Extract the [x, y] coordinate from the center of the cell holding the provided text.  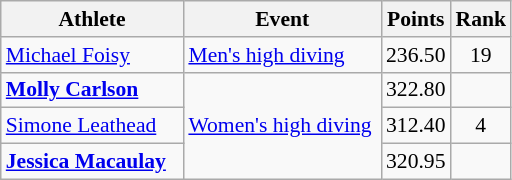
Men's high diving [282, 55]
Rank [480, 19]
322.80 [416, 90]
Women's high diving [282, 126]
4 [480, 126]
Jessica Macaulay [92, 162]
320.95 [416, 162]
19 [480, 55]
Points [416, 19]
Athlete [92, 19]
312.40 [416, 126]
Molly Carlson [92, 90]
Simone Leathead [92, 126]
Michael Foisy [92, 55]
236.50 [416, 55]
Event [282, 19]
